From the cell containing the given text, extract its center point as [X, Y] coordinate. 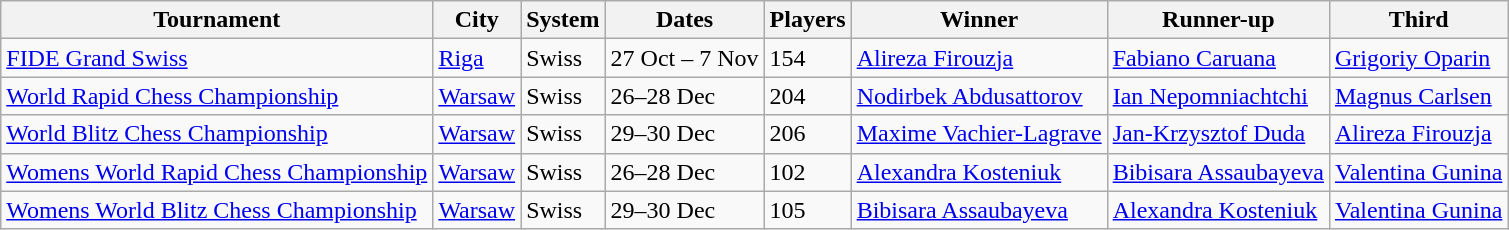
System [563, 20]
Womens World Blitz Chess Championship [217, 210]
Ian Nepomniachtchi [1218, 96]
Maxime Vachier-Lagrave [979, 134]
City [477, 20]
102 [808, 172]
Third [1418, 20]
Riga [477, 58]
Runner-up [1218, 20]
204 [808, 96]
206 [808, 134]
Nodirbek Abdusattorov [979, 96]
Magnus Carlsen [1418, 96]
World Blitz Chess Championship [217, 134]
World Rapid Chess Championship [217, 96]
Winner [979, 20]
Dates [684, 20]
FIDE Grand Swiss [217, 58]
154 [808, 58]
Womens World Rapid Chess Championship [217, 172]
Jan-Krzysztof Duda [1218, 134]
Grigoriy Oparin [1418, 58]
27 Oct – 7 Nov [684, 58]
Tournament [217, 20]
105 [808, 210]
Players [808, 20]
Fabiano Caruana [1218, 58]
